Locate the cell with the specified text and output its (X, Y) center coordinate. 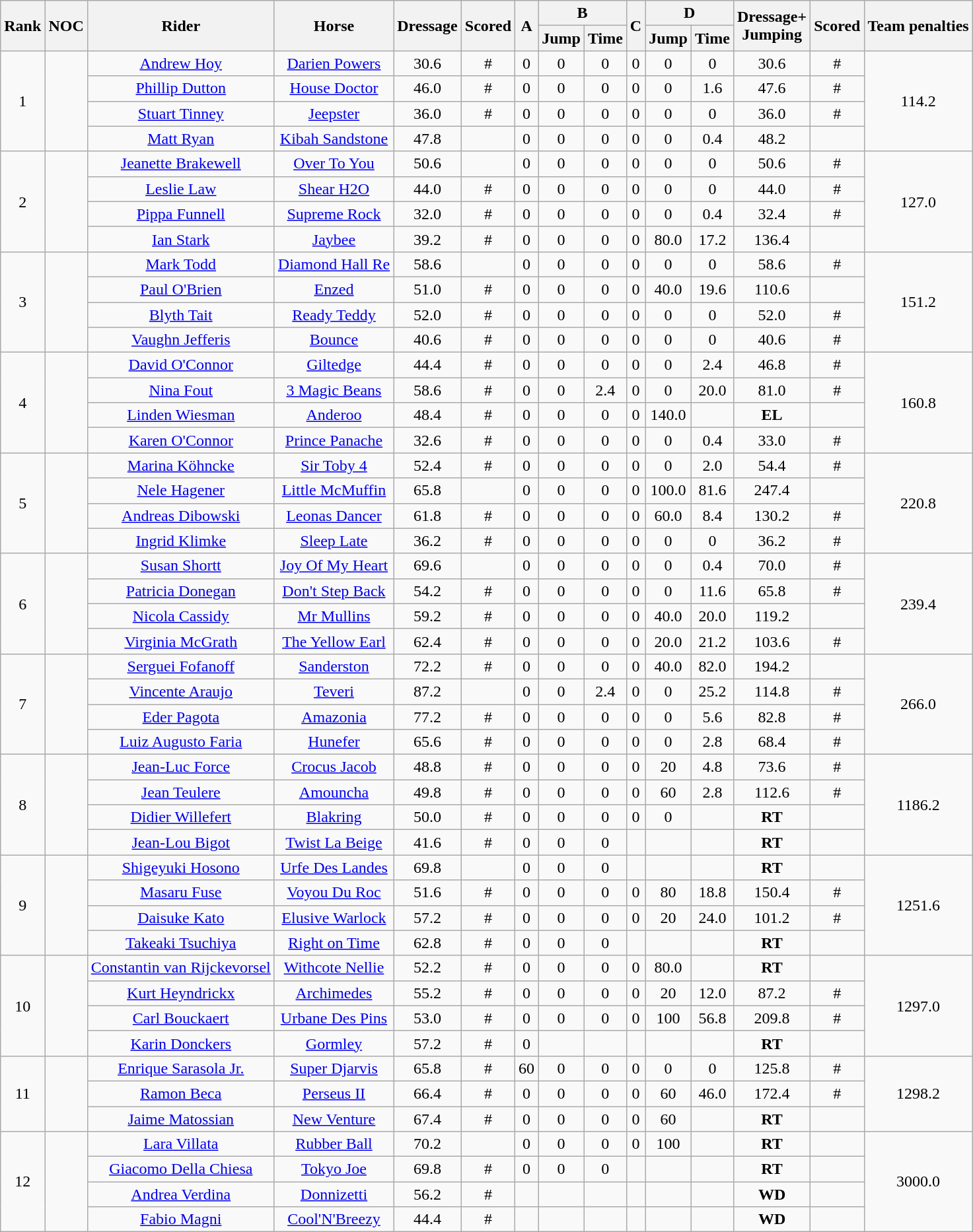
125.8 (772, 1068)
77.2 (428, 716)
Karen O'Connor (181, 440)
46.8 (772, 365)
Ingrid Klimke (181, 541)
Withcote Nellie (334, 968)
1298.2 (918, 1093)
52.4 (428, 465)
Kibah Sandstone (334, 139)
41.6 (428, 842)
Shear H2O (334, 189)
Andrea Verdina (181, 1194)
47.8 (428, 139)
Team penalties (918, 26)
4.8 (712, 767)
1186.2 (918, 805)
33.0 (772, 440)
47.6 (772, 88)
Rank (22, 26)
72.2 (428, 666)
56.8 (712, 1018)
Gormley (334, 1043)
Perseus II (334, 1093)
56.2 (428, 1194)
39.2 (428, 239)
52.2 (428, 968)
Ramon Beca (181, 1093)
59.2 (428, 616)
160.8 (918, 403)
25.2 (712, 691)
55.2 (428, 993)
Masaru Fuse (181, 893)
Teveri (334, 691)
Patricia Donegan (181, 591)
Didier Willefert (181, 817)
62.8 (428, 943)
21.2 (712, 641)
Nicola Cassidy (181, 616)
67.4 (428, 1119)
66.4 (428, 1093)
Jean-Luc Force (181, 767)
Serguei Fofanoff (181, 666)
151.2 (918, 302)
Mark Todd (181, 264)
8.4 (712, 516)
Vaughn Jefferis (181, 340)
70.0 (772, 566)
130.2 (772, 516)
Eder Pagota (181, 716)
81.0 (772, 390)
Virginia McGrath (181, 641)
140.0 (668, 415)
101.2 (772, 918)
Shigeyuki Hosono (181, 868)
51.0 (428, 289)
1.6 (712, 88)
127.0 (918, 201)
11.6 (712, 591)
Crocus Jacob (334, 767)
Supreme Rock (334, 214)
Susan Shortt (181, 566)
112.6 (772, 792)
48.2 (772, 139)
Dressage+ Jumping (772, 26)
3000.0 (918, 1182)
Sanderston (334, 666)
Andreas Dibowski (181, 516)
Blakring (334, 817)
32.6 (428, 440)
4 (22, 403)
119.2 (772, 616)
Enzed (334, 289)
49.8 (428, 792)
Kurt Heyndrickx (181, 993)
220.8 (918, 503)
Nele Hagener (181, 491)
Donnizetti (334, 1194)
100.0 (668, 491)
Over To You (334, 164)
Leslie Law (181, 189)
Bounce (334, 340)
82.0 (712, 666)
Daisuke Kato (181, 918)
114.8 (772, 691)
32.4 (772, 214)
Dressage (428, 26)
Jaime Matossian (181, 1119)
Lara Villata (181, 1144)
17.2 (712, 239)
6 (22, 603)
Twist La Beige (334, 842)
D (690, 13)
69.6 (428, 566)
54.4 (772, 465)
The Yellow Earl (334, 641)
Linden Wiesman (181, 415)
Paul O'Brien (181, 289)
Elusive Warlock (334, 918)
10 (22, 1006)
68.4 (772, 742)
Leonas Dancer (334, 516)
1 (22, 101)
Andrew Hoy (181, 63)
48.8 (428, 767)
7 (22, 704)
Jeanette Brakewell (181, 164)
54.2 (428, 591)
Don't Step Back (334, 591)
Pippa Funnell (181, 214)
Fabio Magni (181, 1219)
New Venture (334, 1119)
9 (22, 905)
Horse (334, 26)
209.8 (772, 1018)
65.6 (428, 742)
Jean Teulere (181, 792)
Urbane Des Pins (334, 1018)
Tokyo Joe (334, 1169)
Amouncha (334, 792)
C (635, 26)
136.4 (772, 239)
Voyou Du Roc (334, 893)
18.8 (712, 893)
8 (22, 805)
80 (668, 893)
Archimedes (334, 993)
David O'Connor (181, 365)
Blyth Tait (181, 315)
5.6 (712, 716)
19.6 (712, 289)
Amazonia (334, 716)
Takeaki Tsuchiya (181, 943)
Constantin van Rijckevorsel (181, 968)
Matt Ryan (181, 139)
61.8 (428, 516)
Nina Fout (181, 390)
Anderoo (334, 415)
Rider (181, 26)
239.4 (918, 603)
3 (22, 302)
Karin Donckers (181, 1043)
House Doctor (334, 88)
Mr Mullins (334, 616)
60.0 (668, 516)
24.0 (712, 918)
Darien Powers (334, 63)
Urfe Des Landes (334, 868)
B (583, 13)
73.6 (772, 767)
Giacomo Della Chiesa (181, 1169)
48.4 (428, 415)
172.4 (772, 1093)
1297.0 (918, 1006)
82.8 (772, 716)
Jeepster (334, 114)
103.6 (772, 641)
11 (22, 1093)
Diamond Hall Re (334, 264)
Right on Time (334, 943)
114.2 (918, 101)
Phillip Dutton (181, 88)
150.4 (772, 893)
EL (772, 415)
194.2 (772, 666)
Enrique Sarasola Jr. (181, 1068)
Luiz Augusto Faria (181, 742)
Rubber Ball (334, 1144)
Carl Bouckaert (181, 1018)
Sir Toby 4 (334, 465)
32.0 (428, 214)
Super Djarvis (334, 1068)
50.0 (428, 817)
2.0 (712, 465)
70.2 (428, 1144)
Marina Köhncke (181, 465)
1251.6 (918, 905)
Vincente Araujo (181, 691)
Little McMuffin (334, 491)
Ready Teddy (334, 315)
5 (22, 503)
Joy Of My Heart (334, 566)
Jean-Lou Bigot (181, 842)
Giltedge (334, 365)
247.4 (772, 491)
Hunefer (334, 742)
Cool'N'Breezy (334, 1219)
110.6 (772, 289)
266.0 (918, 704)
12.0 (712, 993)
51.6 (428, 893)
Prince Panache (334, 440)
Sleep Late (334, 541)
Stuart Tinney (181, 114)
A (527, 26)
Jaybee (334, 239)
81.6 (712, 491)
NOC (66, 26)
Ian Stark (181, 239)
2 (22, 201)
3 Magic Beans (334, 390)
12 (22, 1182)
53.0 (428, 1018)
62.4 (428, 641)
